Return the (x, y) coordinate for the center point of the cell that contains the specified text.  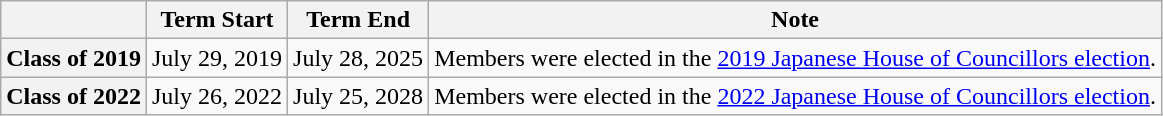
Class of 2019 (74, 58)
Members were elected in the 2019 Japanese House of Councillors election. (796, 58)
Term Start (216, 20)
July 29, 2019 (216, 58)
Note (796, 20)
July 26, 2022 (216, 96)
Term End (358, 20)
Members were elected in the 2022 Japanese House of Councillors election. (796, 96)
July 25, 2028 (358, 96)
Class of 2022 (74, 96)
July 28, 2025 (358, 58)
